Search for the cell housing the specified text and yield its [X, Y] center coordinate. 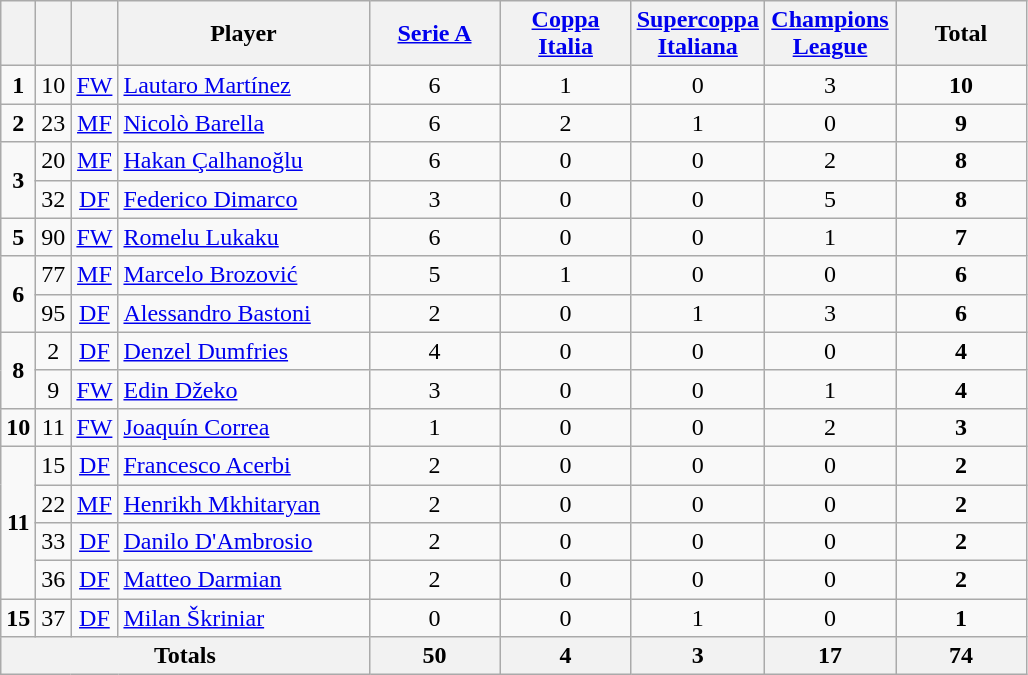
Player [244, 34]
Coppa Italia [566, 34]
50 [434, 656]
Joaquín Correa [244, 427]
Edin Džeko [244, 389]
90 [54, 237]
36 [54, 580]
Totals [185, 656]
33 [54, 542]
Lautaro Martínez [244, 85]
Hakan Çalhanoğlu [244, 161]
Denzel Dumfries [244, 351]
7 [962, 237]
Serie A [434, 34]
Alessandro Bastoni [244, 313]
Marcelo Brozović [244, 275]
Total [962, 34]
Milan Škriniar [244, 618]
37 [54, 618]
Romelu Lukaku [244, 237]
Francesco Acerbi [244, 465]
95 [54, 313]
23 [54, 123]
77 [54, 275]
20 [54, 161]
Danilo D'Ambrosio [244, 542]
Matteo Darmian [244, 580]
17 [830, 656]
Henrikh Mkhitaryan [244, 503]
32 [54, 199]
Nicolò Barella [244, 123]
Supercoppa Italiana [698, 34]
22 [54, 503]
74 [962, 656]
Champions League [830, 34]
Federico Dimarco [244, 199]
